Find where the given text appears and provide that cell's center as (X, Y) coordinate. 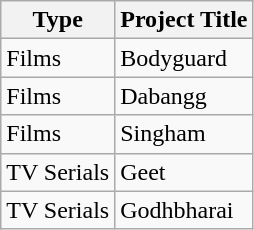
Godhbharai (184, 210)
Singham (184, 134)
Type (58, 20)
Dabangg (184, 96)
Geet (184, 172)
Project Title (184, 20)
Bodyguard (184, 58)
